Provide the [x, y] coordinate of the cell's center where the given text is located.  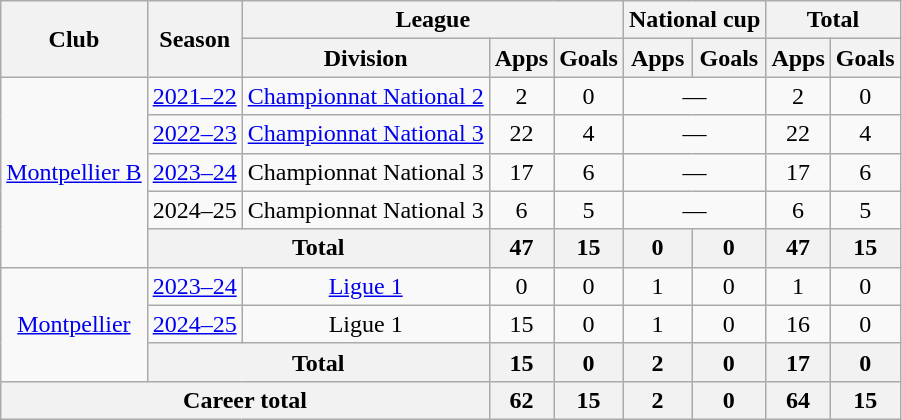
16 [798, 324]
Championnat National 2 [366, 96]
National cup [694, 20]
Montpellier B [74, 172]
Montpellier [74, 324]
62 [521, 400]
Season [194, 39]
64 [798, 400]
2021–22 [194, 96]
Division [366, 58]
2022–23 [194, 134]
Club [74, 39]
Career total [245, 400]
League [432, 20]
